Determine the [x, y] coordinate at the center of the cell enclosing the given text.  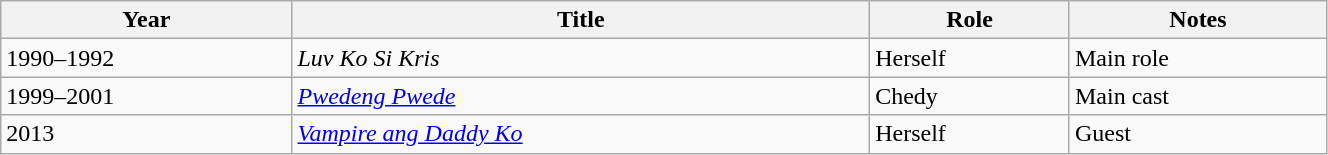
Guest [1198, 134]
Notes [1198, 20]
Main cast [1198, 96]
Year [146, 20]
Vampire ang Daddy Ko [581, 134]
2013 [146, 134]
Title [581, 20]
Pwedeng Pwede [581, 96]
Luv Ko Si Kris [581, 58]
1999–2001 [146, 96]
Chedy [970, 96]
Role [970, 20]
Main role [1198, 58]
1990–1992 [146, 58]
